Scan for the cell matching the given text and deliver its [X, Y] coordinate at center. 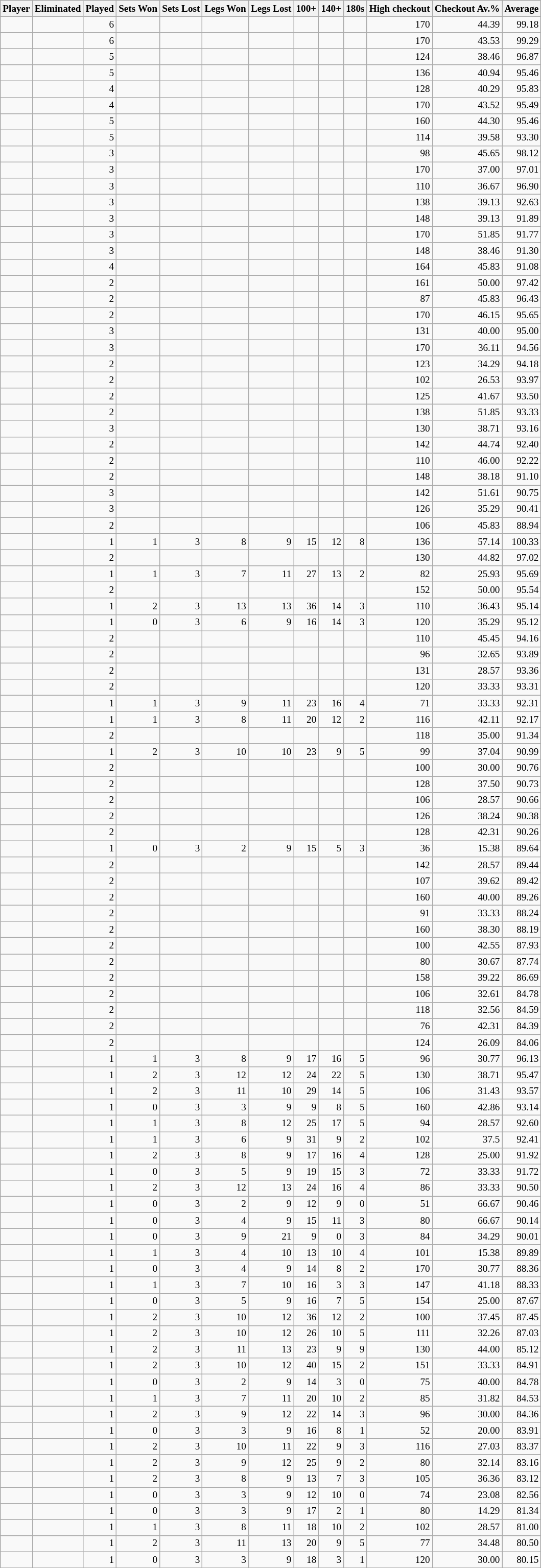
83.91 [522, 1431]
99.18 [522, 25]
95.49 [522, 105]
123 [399, 364]
96.43 [522, 299]
87 [399, 299]
89.64 [522, 849]
25.93 [467, 574]
88.19 [522, 930]
105 [399, 1479]
86.69 [522, 978]
31 [307, 1139]
Checkout Av.% [467, 9]
46.00 [467, 461]
32.56 [467, 1010]
40.29 [467, 89]
90.46 [522, 1204]
32.61 [467, 994]
99 [399, 752]
Legs Lost [271, 9]
14.29 [467, 1511]
92.31 [522, 703]
80.15 [522, 1560]
27.03 [467, 1447]
83.12 [522, 1479]
91 [399, 913]
19 [307, 1172]
93.30 [522, 138]
84.39 [522, 1027]
111 [399, 1334]
39.58 [467, 138]
91.89 [522, 219]
37.50 [467, 784]
41.18 [467, 1285]
87.67 [522, 1301]
41.67 [467, 396]
81.00 [522, 1528]
Legs Won [225, 9]
46.15 [467, 316]
87.74 [522, 962]
30.67 [467, 962]
100+ [307, 9]
91.72 [522, 1172]
Played [100, 9]
21 [271, 1237]
89.26 [522, 897]
93.16 [522, 429]
151 [399, 1366]
75 [399, 1382]
97.02 [522, 558]
94 [399, 1124]
91.92 [522, 1156]
40 [307, 1366]
85.12 [522, 1350]
101 [399, 1253]
35.00 [467, 735]
98 [399, 154]
44.00 [467, 1350]
34.48 [467, 1543]
95.69 [522, 574]
89.89 [522, 1253]
90.38 [522, 817]
27 [307, 574]
26.53 [467, 380]
91.30 [522, 251]
107 [399, 881]
91.10 [522, 477]
84 [399, 1237]
158 [399, 978]
87.03 [522, 1334]
95.12 [522, 623]
44.39 [467, 25]
40.94 [467, 73]
92.41 [522, 1139]
91.08 [522, 267]
90.73 [522, 784]
92.17 [522, 720]
37.00 [467, 170]
81.34 [522, 1511]
85 [399, 1398]
88.33 [522, 1285]
36.36 [467, 1479]
36.67 [467, 186]
147 [399, 1285]
95.14 [522, 606]
Sets Lost [181, 9]
45.45 [467, 639]
51 [399, 1204]
100.33 [522, 542]
90.75 [522, 493]
83.16 [522, 1463]
93.14 [522, 1107]
93.36 [522, 671]
93.33 [522, 413]
125 [399, 396]
91.34 [522, 735]
Eliminated [58, 9]
92.40 [522, 445]
Sets Won [138, 9]
43.52 [467, 105]
96.90 [522, 186]
180s [356, 9]
84.59 [522, 1010]
93.89 [522, 655]
72 [399, 1172]
37.5 [467, 1139]
26 [307, 1334]
95.47 [522, 1075]
114 [399, 138]
84.91 [522, 1366]
39.62 [467, 881]
84.36 [522, 1414]
32.65 [467, 655]
87.93 [522, 946]
90.26 [522, 833]
44.74 [467, 445]
95.54 [522, 590]
88.94 [522, 526]
164 [399, 267]
80.50 [522, 1543]
84.53 [522, 1398]
86 [399, 1188]
94.18 [522, 364]
31.82 [467, 1398]
97.42 [522, 283]
82.56 [522, 1495]
20.00 [467, 1431]
Player [16, 9]
Average [522, 9]
74 [399, 1495]
89.42 [522, 881]
140+ [331, 9]
83.37 [522, 1447]
93.50 [522, 396]
92.60 [522, 1124]
36.11 [467, 348]
23.08 [467, 1495]
161 [399, 283]
93.57 [522, 1091]
96.13 [522, 1059]
90.99 [522, 752]
90.66 [522, 800]
90.76 [522, 768]
154 [399, 1301]
32.26 [467, 1334]
90.01 [522, 1237]
44.82 [467, 558]
88.36 [522, 1269]
92.22 [522, 461]
87.45 [522, 1317]
98.12 [522, 154]
94.56 [522, 348]
42.86 [467, 1107]
95.00 [522, 331]
91.77 [522, 235]
32.14 [467, 1463]
37.45 [467, 1317]
26.09 [467, 1043]
93.97 [522, 380]
38.24 [467, 817]
52 [399, 1431]
89.44 [522, 865]
90.14 [522, 1221]
76 [399, 1027]
45.65 [467, 154]
152 [399, 590]
90.50 [522, 1188]
84.06 [522, 1043]
93.31 [522, 687]
71 [399, 703]
90.41 [522, 509]
95.83 [522, 89]
31.43 [467, 1091]
82 [399, 574]
38.18 [467, 477]
37.04 [467, 752]
42.11 [467, 720]
96.87 [522, 57]
39.22 [467, 978]
High checkout [399, 9]
99.29 [522, 41]
29 [307, 1091]
94.16 [522, 639]
36.43 [467, 606]
51.61 [467, 493]
88.24 [522, 913]
44.30 [467, 122]
92.63 [522, 202]
95.65 [522, 316]
57.14 [467, 542]
42.55 [467, 946]
38.30 [467, 930]
97.01 [522, 170]
77 [399, 1543]
43.53 [467, 41]
